For the text-containing cell, return its midpoint in (X, Y) coordinate format. 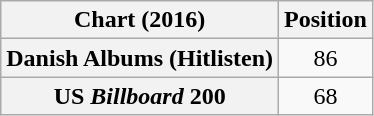
US Billboard 200 (140, 96)
Danish Albums (Hitlisten) (140, 58)
86 (326, 58)
Chart (2016) (140, 20)
Position (326, 20)
68 (326, 96)
